Return (X, Y) of the center of cell containing provided text 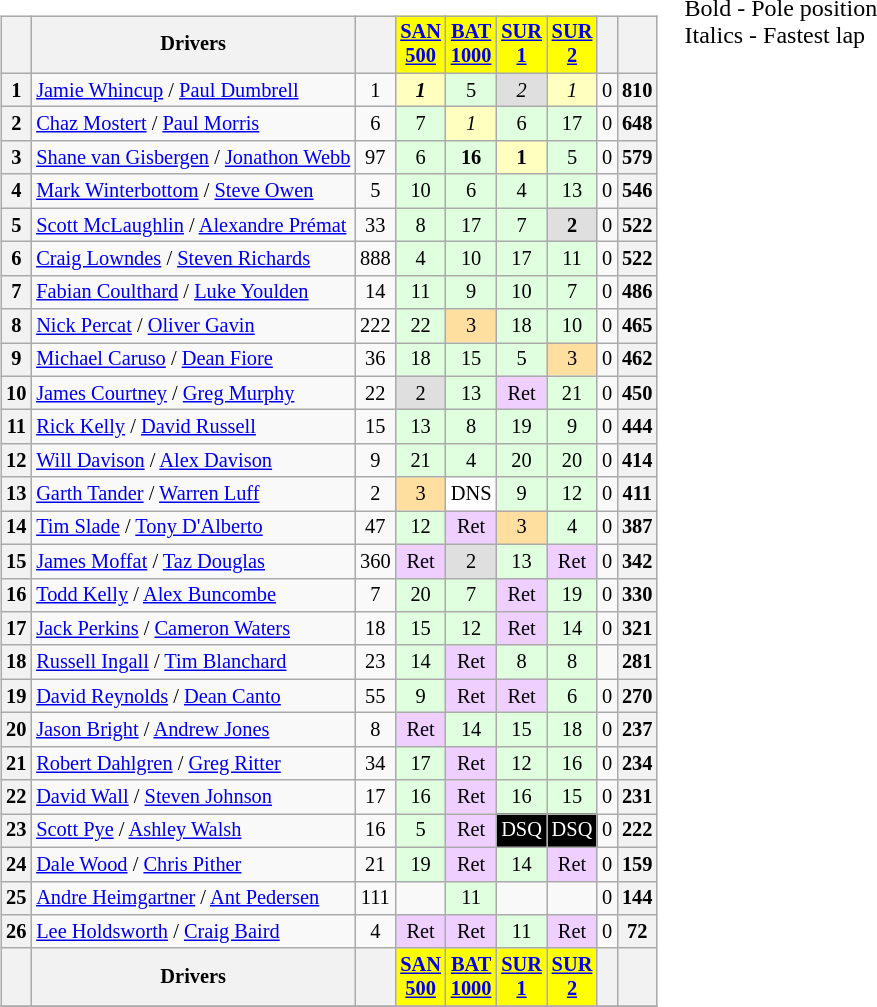
Fabian Coulthard / Luke Youlden (193, 292)
810 (637, 90)
Jason Bright / Andrew Jones (193, 730)
Rick Kelly / David Russell (193, 427)
Lee Holdsworth / Craig Baird (193, 932)
26 (16, 932)
387 (637, 528)
414 (637, 461)
462 (637, 360)
234 (637, 763)
411 (637, 494)
Robert Dahlgren / Greg Ritter (193, 763)
David Wall / Steven Johnson (193, 797)
Jamie Whincup / Paul Dumbrell (193, 90)
159 (637, 864)
Russell Ingall / Tim Blanchard (193, 662)
144 (637, 898)
444 (637, 427)
47 (375, 528)
James Courtney / Greg Murphy (193, 393)
Mark Winterbottom / Steve Owen (193, 191)
465 (637, 326)
Dale Wood / Chris Pither (193, 864)
Todd Kelly / Alex Buncombe (193, 595)
321 (637, 629)
Jack Perkins / Cameron Waters (193, 629)
Scott Pye / Ashley Walsh (193, 831)
97 (375, 158)
270 (637, 696)
Craig Lowndes / Steven Richards (193, 259)
Shane van Gisbergen / Jonathon Webb (193, 158)
231 (637, 797)
111 (375, 898)
Will Davison / Alex Davison (193, 461)
25 (16, 898)
888 (375, 259)
David Reynolds / Dean Canto (193, 696)
James Moffat / Taz Douglas (193, 561)
546 (637, 191)
450 (637, 393)
DNS (471, 494)
Tim Slade / Tony D'Alberto (193, 528)
33 (375, 225)
Chaz Mostert / Paul Morris (193, 124)
486 (637, 292)
Andre Heimgartner / Ant Pedersen (193, 898)
24 (16, 864)
Michael Caruso / Dean Fiore (193, 360)
Scott McLaughlin / Alexandre Prémat (193, 225)
579 (637, 158)
34 (375, 763)
648 (637, 124)
72 (637, 932)
55 (375, 696)
237 (637, 730)
36 (375, 360)
330 (637, 595)
360 (375, 561)
281 (637, 662)
Nick Percat / Oliver Gavin (193, 326)
Garth Tander / Warren Luff (193, 494)
342 (637, 561)
